For the text-containing cell, return its midpoint in (X, Y) coordinate format. 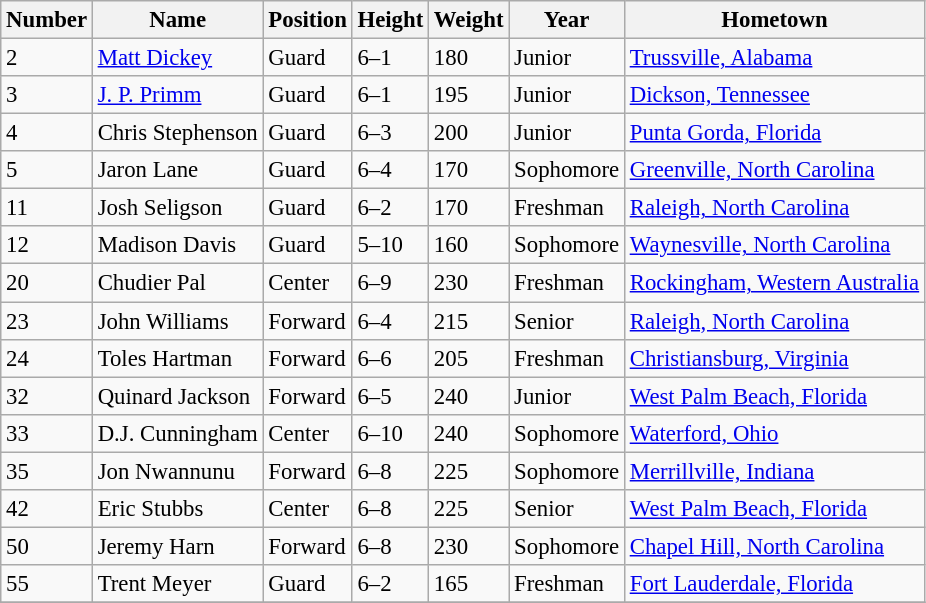
Merrillville, Indiana (774, 471)
Waynesville, North Carolina (774, 245)
2 (47, 58)
35 (47, 471)
Eric Stubbs (178, 509)
J. P. Primm (178, 95)
32 (47, 396)
Punta Gorda, Florida (774, 133)
195 (469, 95)
20 (47, 283)
6–10 (390, 433)
Height (390, 20)
Jon Nwannunu (178, 471)
Fort Lauderdale, Florida (774, 584)
3 (47, 95)
6–5 (390, 396)
50 (47, 546)
5–10 (390, 245)
Madison Davis (178, 245)
Name (178, 20)
Year (567, 20)
Chudier Pal (178, 283)
Christiansburg, Virginia (774, 358)
6–9 (390, 283)
11 (47, 208)
24 (47, 358)
5 (47, 170)
4 (47, 133)
55 (47, 584)
215 (469, 321)
Jeremy Harn (178, 546)
160 (469, 245)
Josh Seligson (178, 208)
Trussville, Alabama (774, 58)
Matt Dickey (178, 58)
Weight (469, 20)
33 (47, 433)
Chapel Hill, North Carolina (774, 546)
Waterford, Ohio (774, 433)
12 (47, 245)
D.J. Cunningham (178, 433)
Chris Stephenson (178, 133)
Hometown (774, 20)
Jaron Lane (178, 170)
John Williams (178, 321)
6–6 (390, 358)
Quinard Jackson (178, 396)
Toles Hartman (178, 358)
165 (469, 584)
Position (308, 20)
200 (469, 133)
Dickson, Tennessee (774, 95)
Greenville, North Carolina (774, 170)
205 (469, 358)
42 (47, 509)
23 (47, 321)
Trent Meyer (178, 584)
6–3 (390, 133)
180 (469, 58)
Number (47, 20)
Rockingham, Western Australia (774, 283)
